Detect which cell encompasses the target text, then output its [X, Y] center coordinate. 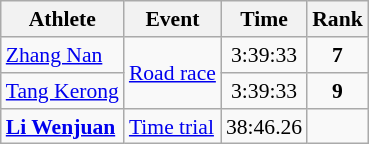
Athlete [62, 19]
Tang Kerong [62, 91]
Road race [172, 72]
Zhang Nan [62, 55]
7 [338, 55]
Time [264, 19]
Li Wenjuan [62, 126]
Event [172, 19]
Time trial [172, 126]
Rank [338, 19]
38:46.26 [264, 126]
9 [338, 91]
